Extract the [X, Y] coordinate from the center of the cell holding the provided text.  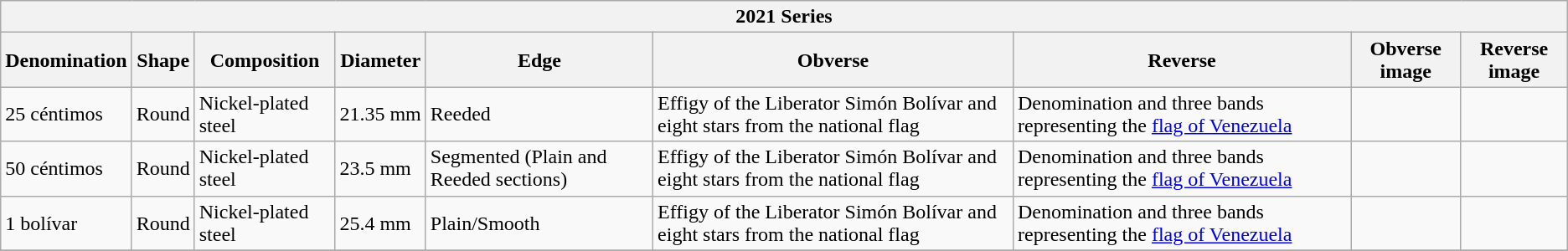
Plain/Smooth [539, 223]
Obverse image [1406, 60]
Reverse [1181, 60]
50 céntimos [66, 169]
Composition [265, 60]
Shape [162, 60]
Obverse [833, 60]
Reeded [539, 114]
Edge [539, 60]
25 céntimos [66, 114]
Segmented (Plain and Reeded sections) [539, 169]
23.5 mm [380, 169]
25.4 mm [380, 223]
21.35 mm [380, 114]
Denomination [66, 60]
Diameter [380, 60]
Reverse image [1514, 60]
2021 Series [784, 17]
1 bolívar [66, 223]
